Identify which cell holds the provided text, then report its (X, Y) central coordinate. 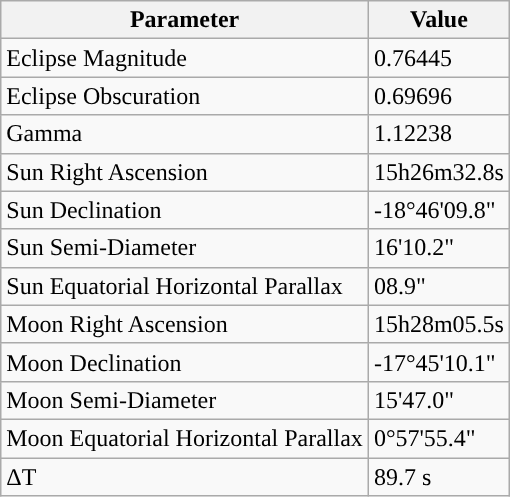
15h26m32.8s (438, 172)
Moon Equatorial Horizontal Parallax (185, 438)
15'47.0" (438, 400)
08.9" (438, 286)
0.69696 (438, 96)
89.7 s (438, 477)
-17°45'10.1" (438, 362)
Sun Equatorial Horizontal Parallax (185, 286)
Moon Declination (185, 362)
0.76445 (438, 58)
Moon Semi-Diameter (185, 400)
Parameter (185, 20)
0°57'55.4" (438, 438)
Eclipse Obscuration (185, 96)
-18°46'09.8" (438, 210)
Sun Declination (185, 210)
15h28m05.5s (438, 324)
Eclipse Magnitude (185, 58)
ΔT (185, 477)
Value (438, 20)
Gamma (185, 134)
Sun Right Ascension (185, 172)
1.12238 (438, 134)
Sun Semi-Diameter (185, 248)
16'10.2" (438, 248)
Moon Right Ascension (185, 324)
